Find where the given text appears and provide that cell's center as [x, y] coordinate. 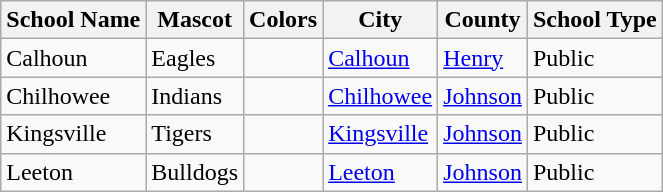
Bulldogs [195, 172]
School Name [74, 20]
Indians [195, 96]
Colors [284, 20]
County [483, 20]
School Type [594, 20]
City [380, 20]
Henry [483, 58]
Mascot [195, 20]
Eagles [195, 58]
Tigers [195, 134]
